Provide the [X, Y] coordinate of the cell's center where the given text is located.  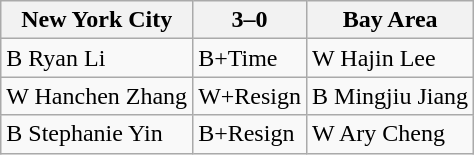
W Hanchen Zhang [97, 96]
New York City [97, 20]
B+Resign [250, 134]
B Ryan Li [97, 58]
B Mingjiu Jiang [390, 96]
B+Time [250, 58]
B Stephanie Yin [97, 134]
W+Resign [250, 96]
W Hajin Lee [390, 58]
W Ary Cheng [390, 134]
3–0 [250, 20]
Bay Area [390, 20]
